For the text-containing cell, return its midpoint in [x, y] coordinate format. 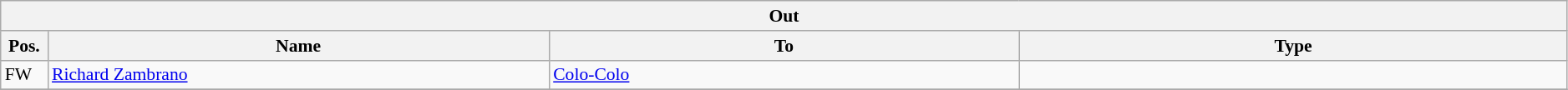
Richard Zambrano [298, 75]
Name [298, 46]
Colo-Colo [784, 75]
Pos. [24, 46]
FW [24, 75]
Type [1293, 46]
To [784, 46]
Out [784, 16]
